From the cell containing the given text, extract its center point as (X, Y) coordinate. 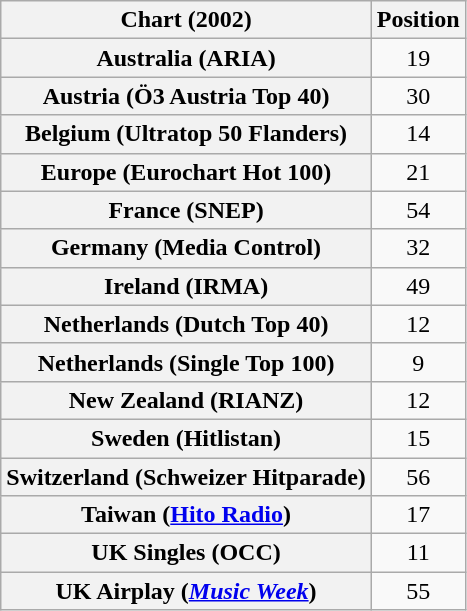
14 (418, 134)
Taiwan (Hito Radio) (186, 515)
54 (418, 210)
Netherlands (Dutch Top 40) (186, 324)
New Zealand (RIANZ) (186, 400)
32 (418, 248)
Switzerland (Schweizer Hitparade) (186, 477)
Ireland (IRMA) (186, 286)
17 (418, 515)
UK Airplay (Music Week) (186, 591)
11 (418, 553)
Germany (Media Control) (186, 248)
9 (418, 362)
49 (418, 286)
Position (418, 20)
Chart (2002) (186, 20)
Sweden (Hitlistan) (186, 438)
55 (418, 591)
Belgium (Ultratop 50 Flanders) (186, 134)
Australia (ARIA) (186, 58)
21 (418, 172)
15 (418, 438)
19 (418, 58)
30 (418, 96)
Netherlands (Single Top 100) (186, 362)
Europe (Eurochart Hot 100) (186, 172)
France (SNEP) (186, 210)
56 (418, 477)
UK Singles (OCC) (186, 553)
Austria (Ö3 Austria Top 40) (186, 96)
